Detect which cell encompasses the target text, then output its [x, y] center coordinate. 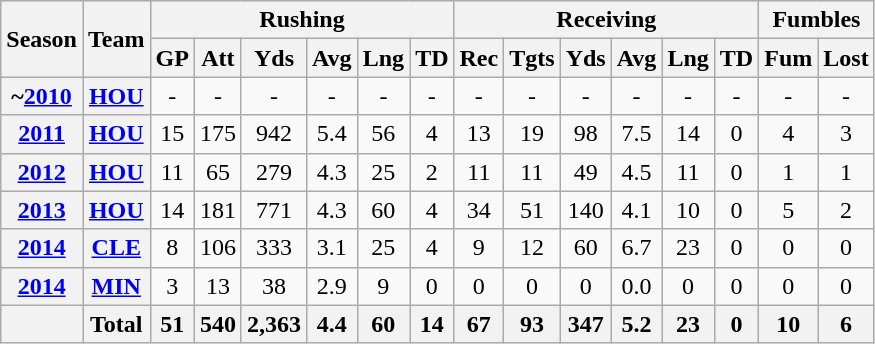
Lost [846, 58]
Team [116, 39]
6 [846, 324]
Fum [788, 58]
175 [218, 134]
19 [532, 134]
347 [586, 324]
38 [274, 286]
15 [172, 134]
34 [479, 210]
5 [788, 210]
Tgts [532, 58]
0.0 [636, 286]
67 [479, 324]
6.7 [636, 248]
Att [218, 58]
279 [274, 172]
540 [218, 324]
4.5 [636, 172]
106 [218, 248]
181 [218, 210]
56 [383, 134]
333 [274, 248]
MIN [116, 286]
2,363 [274, 324]
Season [42, 39]
Rushing [302, 20]
98 [586, 134]
8 [172, 248]
3.1 [332, 248]
771 [274, 210]
Rec [479, 58]
Fumbles [816, 20]
CLE [116, 248]
942 [274, 134]
~2010 [42, 96]
65 [218, 172]
2012 [42, 172]
12 [532, 248]
4.4 [332, 324]
GP [172, 58]
2.9 [332, 286]
93 [532, 324]
2011 [42, 134]
7.5 [636, 134]
140 [586, 210]
2013 [42, 210]
4.1 [636, 210]
Receiving [606, 20]
49 [586, 172]
5.2 [636, 324]
Total [116, 324]
5.4 [332, 134]
